From the cell containing the given text, extract its center point as [x, y] coordinate. 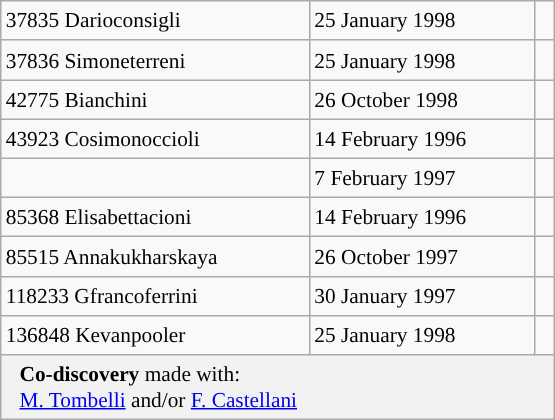
43923 Cosimonoccioli [156, 138]
136848 Kevanpooler [156, 336]
118233 Gfrancoferrini [156, 296]
37836 Simoneterreni [156, 60]
85515 Annakukharskaya [156, 256]
37835 Darioconsigli [156, 20]
30 January 1997 [422, 296]
26 October 1997 [422, 256]
42775 Bianchini [156, 100]
7 February 1997 [422, 178]
26 October 1998 [422, 100]
85368 Elisabettacioni [156, 218]
Co-discovery made with: M. Tombelli and/or F. Castellani [278, 388]
